Return (X, Y) of the center of cell containing provided text 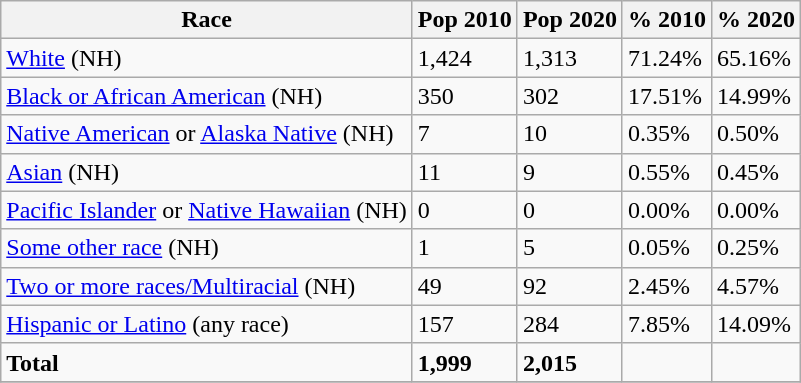
14.09% (756, 324)
5 (570, 248)
0.35% (666, 134)
0.50% (756, 134)
1,424 (464, 58)
10 (570, 134)
0.05% (666, 248)
Native American or Alaska Native (NH) (207, 134)
0.55% (666, 172)
11 (464, 172)
1,313 (570, 58)
Asian (NH) (207, 172)
White (NH) (207, 58)
157 (464, 324)
49 (464, 286)
Pop 2010 (464, 20)
7 (464, 134)
7.85% (666, 324)
350 (464, 96)
2.45% (666, 286)
302 (570, 96)
0.25% (756, 248)
1,999 (464, 362)
71.24% (666, 58)
1 (464, 248)
Some other race (NH) (207, 248)
Black or African American (NH) (207, 96)
92 (570, 286)
9 (570, 172)
284 (570, 324)
4.57% (756, 286)
0.45% (756, 172)
% 2010 (666, 20)
Pacific Islander or Native Hawaiian (NH) (207, 210)
Total (207, 362)
Two or more races/Multiracial (NH) (207, 286)
65.16% (756, 58)
Hispanic or Latino (any race) (207, 324)
14.99% (756, 96)
Pop 2020 (570, 20)
% 2020 (756, 20)
Race (207, 20)
17.51% (666, 96)
2,015 (570, 362)
